Return (X, Y) of the center of cell containing provided text 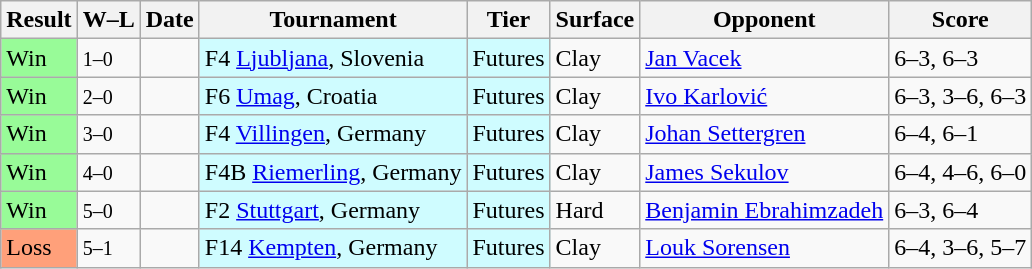
6–3, 3–6, 6–3 (960, 96)
F4 Ljubljana, Slovenia (333, 58)
Louk Sorensen (764, 248)
W–L (108, 20)
6–4, 6–1 (960, 134)
F14 Kempten, Germany (333, 248)
Tier (508, 20)
James Sekulov (764, 172)
F2 Stuttgart, Germany (333, 210)
6–3, 6–4 (960, 210)
Benjamin Ebrahimzadeh (764, 210)
Johan Settergren (764, 134)
F4 Villingen, Germany (333, 134)
3–0 (108, 134)
Opponent (764, 20)
F4B Riemerling, Germany (333, 172)
Tournament (333, 20)
6–4, 3–6, 5–7 (960, 248)
6–3, 6–3 (960, 58)
4–0 (108, 172)
Score (960, 20)
1–0 (108, 58)
Jan Vacek (764, 58)
6–4, 4–6, 6–0 (960, 172)
Surface (595, 20)
5–0 (108, 210)
2–0 (108, 96)
Date (170, 20)
F6 Umag, Croatia (333, 96)
Ivo Karlović (764, 96)
Hard (595, 210)
5–1 (108, 248)
Loss (39, 248)
Result (39, 20)
